Extract the (x, y) coordinate from the center of the cell holding the provided text.  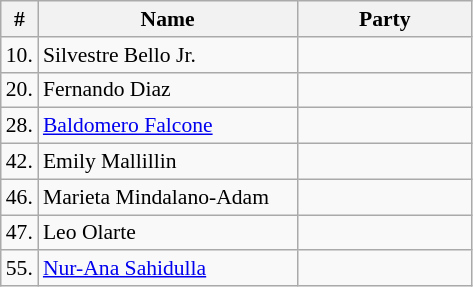
10. (20, 55)
47. (20, 233)
28. (20, 126)
46. (20, 197)
Baldomero Falcone (168, 126)
# (20, 19)
Leo Olarte (168, 233)
55. (20, 269)
20. (20, 90)
Party (384, 19)
Marieta Mindalano-Adam (168, 197)
Emily Mallillin (168, 162)
Nur-Ana Sahidulla (168, 269)
Fernando Diaz (168, 90)
42. (20, 162)
Name (168, 19)
Silvestre Bello Jr. (168, 55)
